Output the (x, y) coordinate of the center of the cell containing the given text.  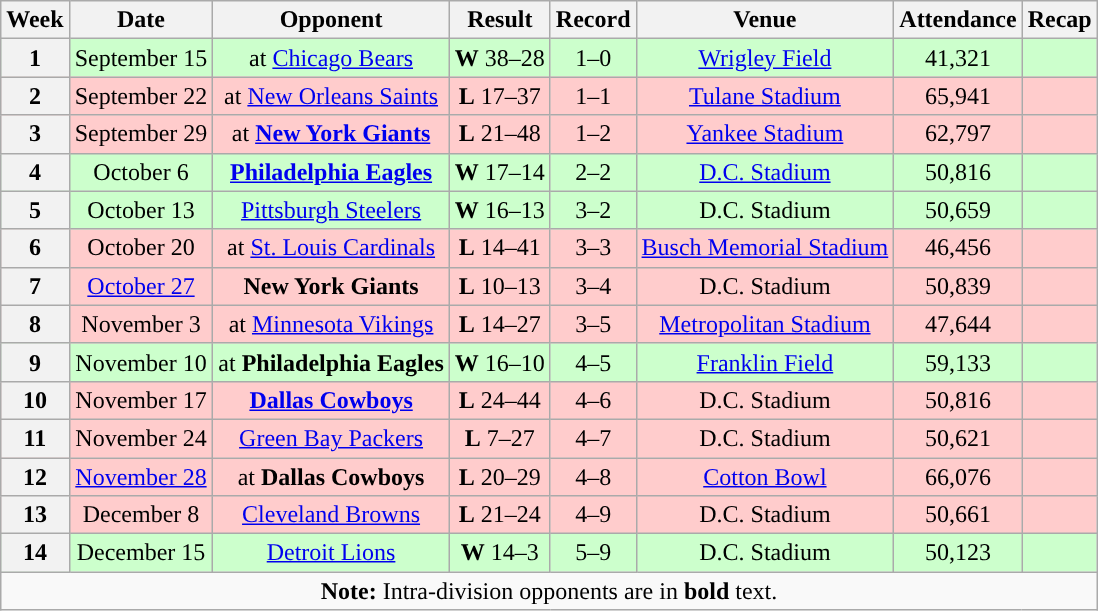
November 3 (141, 324)
3–3 (593, 248)
4 (35, 172)
December 8 (141, 515)
L 21–48 (500, 134)
L 24–44 (500, 400)
50,661 (958, 515)
13 (35, 515)
Venue (765, 20)
New York Giants (331, 286)
at New Orleans Saints (331, 96)
Date (141, 20)
Attendance (958, 20)
November 28 (141, 477)
Tulane Stadium (765, 96)
1–2 (593, 134)
10 (35, 400)
November 17 (141, 400)
L 7–27 (500, 438)
L 14–41 (500, 248)
1–0 (593, 58)
Dallas Cowboys (331, 400)
October 13 (141, 210)
4–9 (593, 515)
50,659 (958, 210)
September 22 (141, 96)
Metropolitan Stadium (765, 324)
L 20–29 (500, 477)
6 (35, 248)
at Philadelphia Eagles (331, 362)
Busch Memorial Stadium (765, 248)
L 21–24 (500, 515)
Cleveland Browns (331, 515)
3–5 (593, 324)
4–8 (593, 477)
Recap (1060, 20)
2 (35, 96)
4–7 (593, 438)
Franklin Field (765, 362)
11 (35, 438)
Green Bay Packers (331, 438)
2–2 (593, 172)
50,839 (958, 286)
W 17–14 (500, 172)
at Dallas Cowboys (331, 477)
W 14–3 (500, 553)
3–2 (593, 210)
5 (35, 210)
December 15 (141, 553)
Note: Intra-division opponents are in bold text. (549, 591)
62,797 (958, 134)
4–6 (593, 400)
L 17–37 (500, 96)
14 (35, 553)
Week (35, 20)
W 38–28 (500, 58)
October 20 (141, 248)
at Chicago Bears (331, 58)
at St. Louis Cardinals (331, 248)
1–1 (593, 96)
5–9 (593, 553)
November 10 (141, 362)
8 (35, 324)
59,133 (958, 362)
Wrigley Field (765, 58)
Record (593, 20)
12 (35, 477)
October 27 (141, 286)
Opponent (331, 20)
L 14–27 (500, 324)
Philadelphia Eagles (331, 172)
at Minnesota Vikings (331, 324)
7 (35, 286)
W 16–10 (500, 362)
at New York Giants (331, 134)
4–5 (593, 362)
66,076 (958, 477)
3–4 (593, 286)
1 (35, 58)
Pittsburgh Steelers (331, 210)
L 10–13 (500, 286)
Yankee Stadium (765, 134)
46,456 (958, 248)
41,321 (958, 58)
47,644 (958, 324)
September 29 (141, 134)
November 24 (141, 438)
9 (35, 362)
50,123 (958, 553)
65,941 (958, 96)
3 (35, 134)
Detroit Lions (331, 553)
September 15 (141, 58)
Result (500, 20)
W 16–13 (500, 210)
50,621 (958, 438)
October 6 (141, 172)
Cotton Bowl (765, 477)
